Locate the cell with the specified text and output its [x, y] center coordinate. 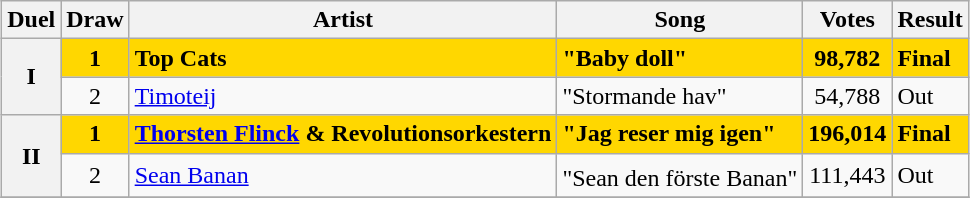
"Jag reser mig igen" [680, 134]
Sean Banan [343, 176]
Top Cats [343, 58]
I [32, 77]
111,443 [848, 176]
Song [680, 20]
Timoteij [343, 96]
"Stormande hav" [680, 96]
54,788 [848, 96]
98,782 [848, 58]
Result [930, 20]
II [32, 156]
196,014 [848, 134]
"Baby doll" [680, 58]
"Sean den förste Banan" [680, 176]
Duel [32, 20]
Thorsten Flinck & Revolutionsorkestern [343, 134]
Draw [95, 20]
Votes [848, 20]
Artist [343, 20]
